Find where the given text appears and provide that cell's center as (x, y) coordinate. 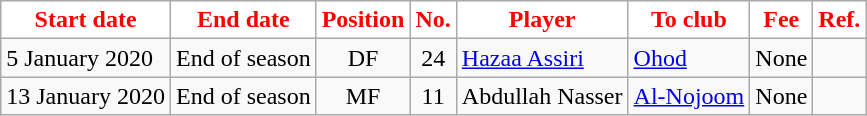
Start date (86, 20)
Fee (782, 20)
Position (363, 20)
5 January 2020 (86, 58)
13 January 2020 (86, 96)
To club (689, 20)
No. (433, 20)
Hazaa Assiri (542, 58)
11 (433, 96)
End date (243, 20)
Al-Nojoom (689, 96)
Ref. (840, 20)
MF (363, 96)
DF (363, 58)
Player (542, 20)
Ohod (689, 58)
24 (433, 58)
Abdullah Nasser (542, 96)
